Pinpoint the cell where the given text exists, returning its (x, y) midpoint coordinate. 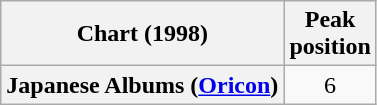
Peak position (330, 34)
Japanese Albums (Oricon) (142, 85)
6 (330, 85)
Chart (1998) (142, 34)
